Pinpoint the cell where the given text exists, returning its [X, Y] midpoint coordinate. 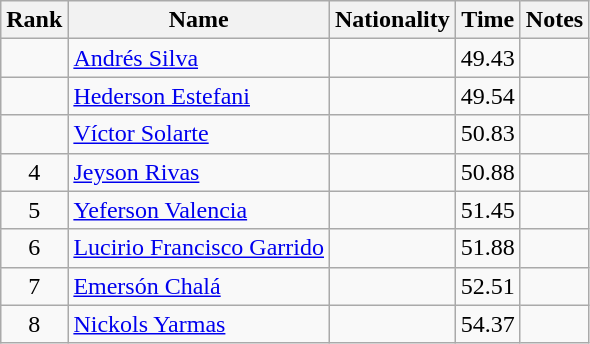
4 [34, 172]
Name [199, 20]
6 [34, 248]
Emersón Chalá [199, 286]
5 [34, 210]
Nationality [393, 20]
50.83 [488, 134]
49.54 [488, 96]
8 [34, 324]
51.45 [488, 210]
Andrés Silva [199, 58]
Lucirio Francisco Garrido [199, 248]
7 [34, 286]
54.37 [488, 324]
Víctor Solarte [199, 134]
Nickols Yarmas [199, 324]
Time [488, 20]
Hederson Estefani [199, 96]
50.88 [488, 172]
49.43 [488, 58]
Jeyson Rivas [199, 172]
51.88 [488, 248]
Rank [34, 20]
Notes [554, 20]
Yeferson Valencia [199, 210]
52.51 [488, 286]
